Detect which cell encompasses the target text, then output its [X, Y] center coordinate. 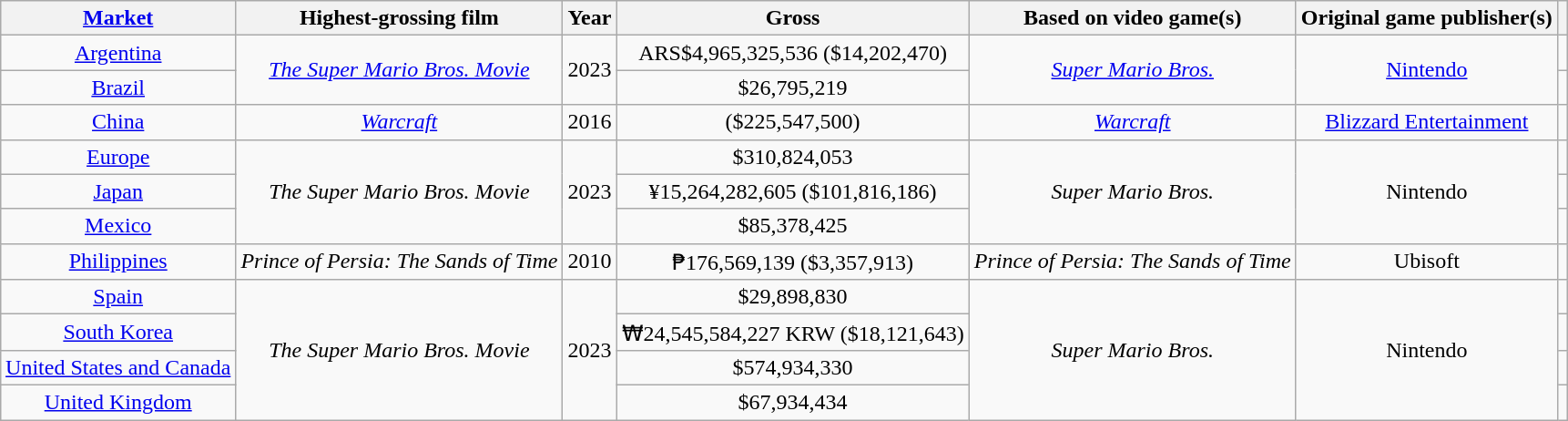
Spain [118, 297]
Market [118, 18]
Argentina [118, 53]
United Kingdom [118, 402]
Brazil [118, 87]
Based on video game(s) [1133, 18]
Gross [792, 18]
Original game publisher(s) [1426, 18]
China [118, 122]
United States and Canada [118, 367]
Highest-grossing film [399, 18]
2016 [590, 122]
₩24,545,584,227 KRW ($18,121,643) [792, 333]
$574,934,330 [792, 367]
¥15,264,282,605 ($101,816,186) [792, 191]
₱176,569,139 ($3,357,913) [792, 262]
$26,795,219 [792, 87]
Europe [118, 157]
South Korea [118, 333]
($225,547,500) [792, 122]
Philippines [118, 262]
Ubisoft [1426, 262]
Japan [118, 191]
2010 [590, 262]
$67,934,434 [792, 402]
Blizzard Entertainment [1426, 122]
Year [590, 18]
$310,824,053 [792, 157]
Mexico [118, 226]
$85,378,425 [792, 226]
$29,898,830 [792, 297]
ARS$4,965,325,536 ($14,202,470) [792, 53]
